Determine the [X, Y] coordinate at the center of the cell enclosing the given text.  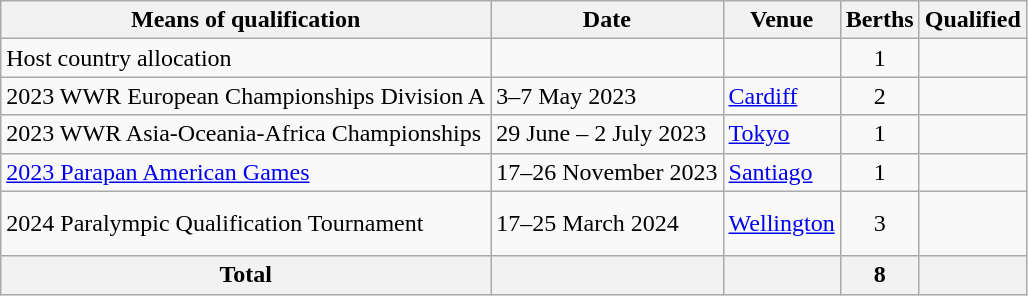
3 [880, 224]
Wellington [782, 224]
2 [880, 96]
Means of qualification [246, 20]
3–7 May 2023 [607, 96]
Total [246, 275]
2023 WWR Asia-Oceania-Africa Championships [246, 134]
Berths [880, 20]
2024 Paralympic Qualification Tournament [246, 224]
Venue [782, 20]
17–25 March 2024 [607, 224]
2023 WWR European Championships Division A [246, 96]
Santiago [782, 172]
8 [880, 275]
Tokyo [782, 134]
2023 Parapan American Games [246, 172]
Date [607, 20]
29 June – 2 July 2023 [607, 134]
Qualified [972, 20]
Host country allocation [246, 58]
Cardiff [782, 96]
17–26 November 2023 [607, 172]
